Search for the cell housing the specified text and yield its (x, y) center coordinate. 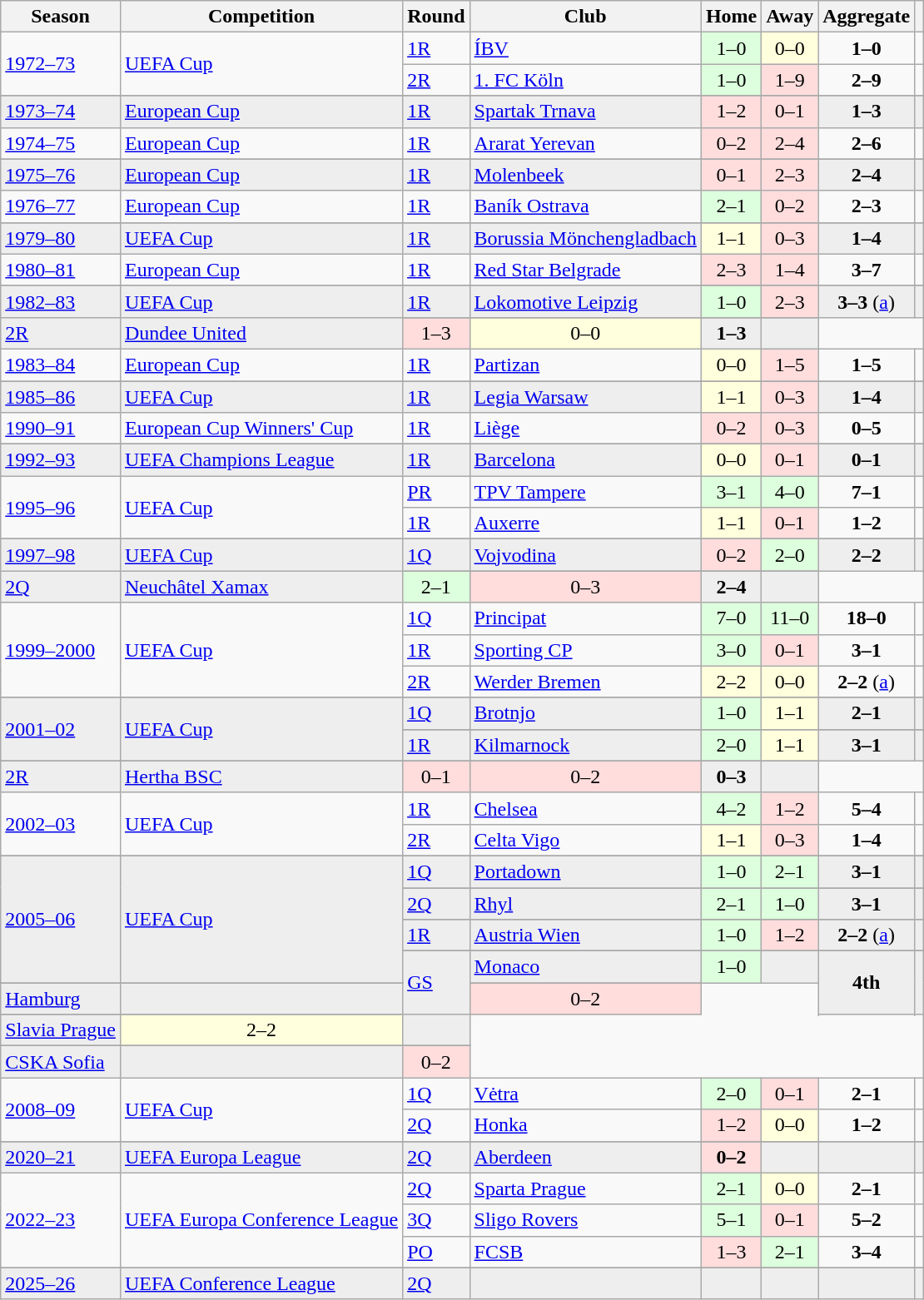
1974–75 (61, 143)
UEFA Europa League (261, 1157)
Partizan (585, 365)
1997–98 (61, 555)
1985–86 (61, 397)
Austria Wien (585, 935)
UEFA Conference League (261, 1283)
Baník Ostrava (585, 206)
2022–23 (61, 1220)
Celta Vigo (585, 840)
Kilmarnock (585, 745)
Neuchâtel Xamax (261, 587)
Portadown (585, 871)
Chelsea (585, 808)
Aggregate (867, 17)
3–0 (731, 650)
2005–06 (61, 919)
GS (436, 983)
Dundee United (261, 333)
European Cup Winners' Cup (261, 429)
1992–93 (61, 460)
Barcelona (585, 460)
3–3 (a) (867, 301)
Away (790, 17)
TPV Tampere (585, 492)
3Q (436, 1220)
Lokomotive Leipzig (585, 301)
5–2 (867, 1220)
Vėtra (585, 1094)
5–4 (867, 808)
5–1 (731, 1220)
Molenbeek (585, 175)
Brotnjo (585, 713)
PR (436, 492)
2–9 (867, 80)
UEFA Champions League (261, 460)
Werder Bremen (585, 682)
Home (731, 17)
Borussia Mönchengladbach (585, 238)
Sparta Prague (585, 1188)
Liège (585, 429)
1972–73 (61, 64)
3–4 (867, 1252)
1976–77 (61, 206)
2025–26 (61, 1283)
Hamburg (61, 999)
Vojvodina (585, 555)
1980–81 (61, 270)
PO (436, 1252)
Legia Warsaw (585, 397)
CSKA Sofia (61, 1062)
1982–83 (61, 301)
1979–80 (61, 238)
1995–96 (61, 508)
Competition (261, 17)
Aberdeen (585, 1157)
7–0 (731, 618)
Rhyl (585, 903)
Ararat Yerevan (585, 143)
2001–02 (61, 729)
Monaco (585, 967)
4–0 (790, 492)
Honka (585, 1125)
UEFA Europa Conference League (261, 1220)
1–9 (790, 80)
Auxerre (585, 523)
Spartak Trnava (585, 112)
4th (867, 983)
7–1 (867, 492)
2–6 (867, 143)
1973–74 (61, 112)
1999–2000 (61, 650)
Club (585, 17)
4–2 (731, 808)
Hertha BSC (261, 777)
Round (436, 17)
11–0 (790, 618)
Principat (585, 618)
1983–84 (61, 365)
Season (61, 17)
0–5 (867, 429)
Slavia Prague (61, 1030)
1. FC Köln (585, 80)
FCSB (585, 1252)
2002–03 (61, 824)
1990–91 (61, 429)
18–0 (867, 618)
Sporting CP (585, 650)
Red Star Belgrade (585, 270)
2008–09 (61, 1109)
1975–76 (61, 175)
3–7 (867, 270)
2020–21 (61, 1157)
Sligo Rovers (585, 1220)
ÍBV (585, 48)
